Detect which cell encompasses the target text, then output its [x, y] center coordinate. 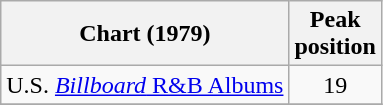
19 [335, 85]
U.S. Billboard R&B Albums [145, 85]
Chart (1979) [145, 34]
Peakposition [335, 34]
